Identify which cell holds the provided text, then report its [x, y] central coordinate. 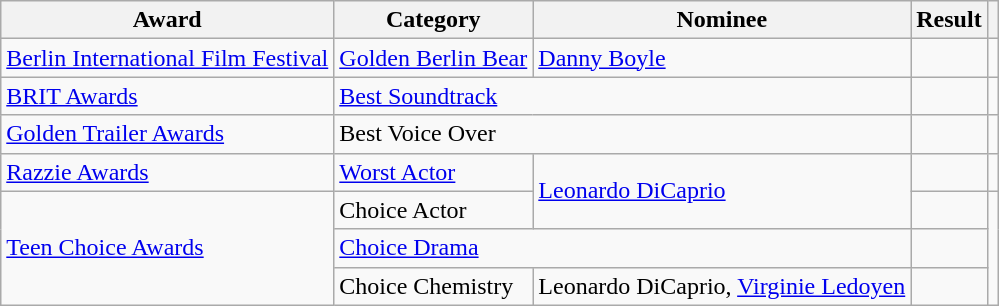
Choice Drama [622, 248]
Teen Choice Awards [168, 248]
Danny Boyle [722, 58]
Golden Trailer Awards [168, 134]
Award [168, 20]
Leonardo DiCaprio [722, 191]
Category [434, 20]
Berlin International Film Festival [168, 58]
Choice Actor [434, 210]
Razzie Awards [168, 172]
Nominee [722, 20]
Choice Chemistry [434, 286]
Best Voice Over [622, 134]
Worst Actor [434, 172]
BRIT Awards [168, 96]
Result [949, 20]
Best Soundtrack [622, 96]
Golden Berlin Bear [434, 58]
Leonardo DiCaprio, Virginie Ledoyen [722, 286]
